Provide the [X, Y] coordinate of the cell's center where the given text is located.  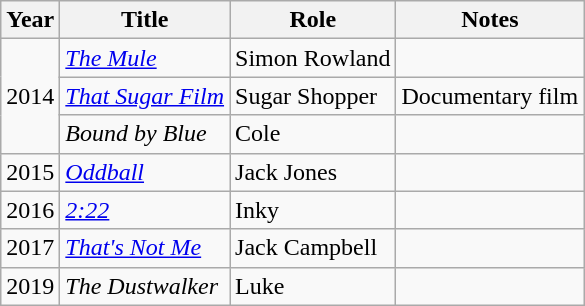
2015 [30, 172]
Simon Rowland [313, 58]
2019 [30, 286]
2:22 [145, 210]
Inky [313, 210]
Jack Campbell [313, 248]
Bound by Blue [145, 134]
The Mule [145, 58]
Cole [313, 134]
That Sugar Film [145, 96]
Documentary film [490, 96]
Year [30, 20]
2016 [30, 210]
Sugar Shopper [313, 96]
Notes [490, 20]
2017 [30, 248]
Title [145, 20]
Jack Jones [313, 172]
The Dustwalker [145, 286]
That's Not Me [145, 248]
Oddball [145, 172]
Role [313, 20]
2014 [30, 96]
Luke [313, 286]
